Return [x, y] of the center of cell containing provided text 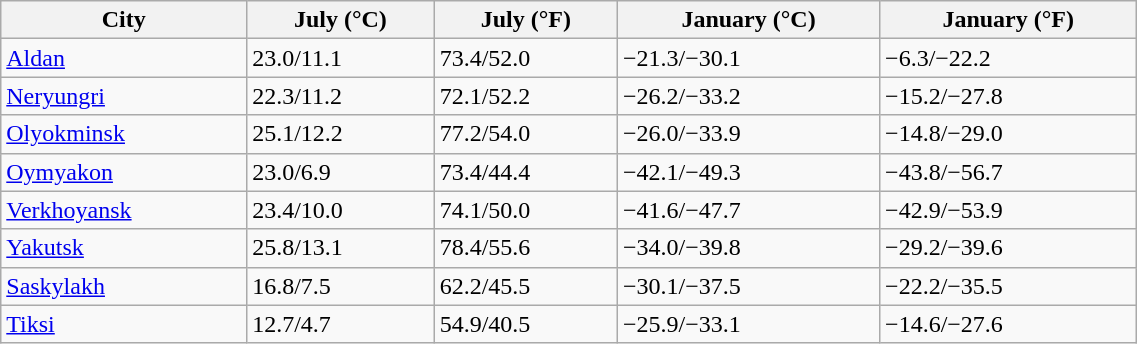
−43.8/−56.7 [1008, 172]
−42.9/−53.9 [1008, 210]
January (°C) [749, 20]
−42.1/−49.3 [749, 172]
−26.0/−33.9 [749, 134]
25.1/12.2 [340, 134]
January (°F) [1008, 20]
−6.3/−22.2 [1008, 58]
−14.6/−27.6 [1008, 324]
−22.2/−35.5 [1008, 286]
16.8/7.5 [340, 286]
−30.1/−37.5 [749, 286]
−26.2/−33.2 [749, 96]
74.1/50.0 [526, 210]
City [124, 20]
−34.0/−39.8 [749, 248]
22.3/11.2 [340, 96]
54.9/40.5 [526, 324]
78.4/55.6 [526, 248]
73.4/52.0 [526, 58]
−41.6/−47.7 [749, 210]
Tiksi [124, 324]
Oymyakon [124, 172]
73.4/44.4 [526, 172]
−21.3/−30.1 [749, 58]
July (°F) [526, 20]
−29.2/−39.6 [1008, 248]
Saskylakh [124, 286]
62.2/45.5 [526, 286]
Yakutsk [124, 248]
Aldan [124, 58]
Verkhoyansk [124, 210]
July (°C) [340, 20]
−25.9/−33.1 [749, 324]
23.4/10.0 [340, 210]
Neryungri [124, 96]
23.0/11.1 [340, 58]
72.1/52.2 [526, 96]
−14.8/−29.0 [1008, 134]
23.0/6.9 [340, 172]
77.2/54.0 [526, 134]
−15.2/−27.8 [1008, 96]
Olyokminsk [124, 134]
25.8/13.1 [340, 248]
12.7/4.7 [340, 324]
